Output the [x, y] coordinate of the center of the cell containing the given text.  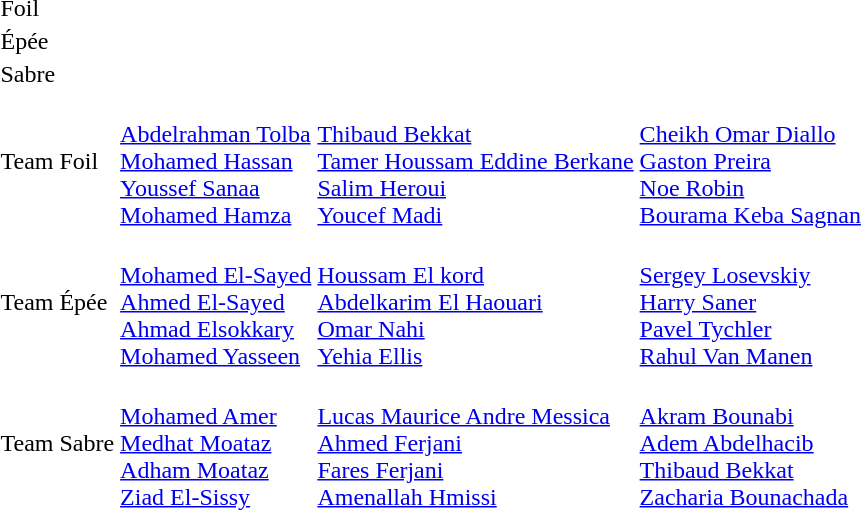
Abdelrahman TolbaMohamed HassanYoussef SanaaMohamed Hamza [216, 161]
Mohamed El-SayedAhmed El-SayedAhmad ElsokkaryMohamed Yasseen [216, 302]
Thibaud BekkatTamer Houssam Eddine BerkaneSalim HerouiYoucef Madi [476, 161]
Houssam El kordAbdelkarim El HaouariOmar NahiYehia Ellis [476, 302]
